From the cell containing the given text, extract its center point as [x, y] coordinate. 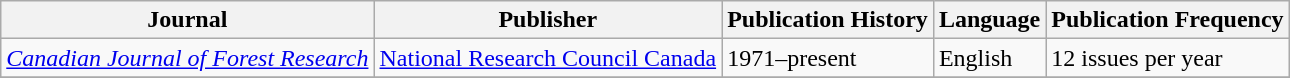
Language [989, 20]
Journal [188, 20]
English [989, 58]
Publication History [828, 20]
12 issues per year [1168, 58]
National Research Council Canada [548, 58]
Publication Frequency [1168, 20]
Canadian Journal of Forest Research [188, 58]
1971–present [828, 58]
Publisher [548, 20]
